For the text-containing cell, return its midpoint in (x, y) coordinate format. 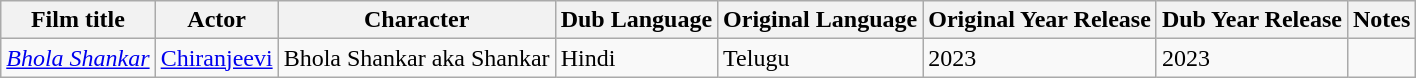
Bhola Shankar aka Shankar (416, 58)
Original Language (820, 20)
Telugu (820, 58)
Film title (78, 20)
Notes (1381, 20)
Actor (216, 20)
Dub Language (636, 20)
Dub Year Release (1252, 20)
Bhola Shankar (78, 58)
Chiranjeevi (216, 58)
Original Year Release (1040, 20)
Hindi (636, 58)
Character (416, 20)
